From the cell containing the given text, extract its center point as [X, Y] coordinate. 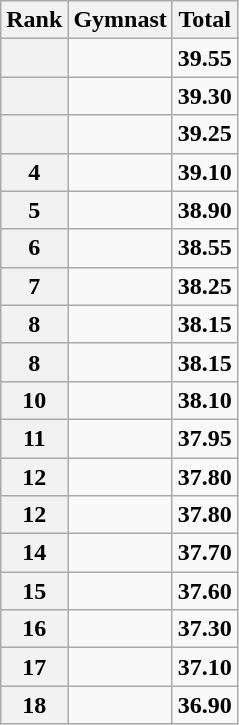
38.90 [204, 210]
38.25 [204, 286]
36.90 [204, 705]
39.30 [204, 96]
37.10 [204, 667]
10 [34, 400]
38.55 [204, 248]
37.30 [204, 629]
39.10 [204, 172]
37.95 [204, 438]
Gymnast [120, 20]
39.55 [204, 58]
6 [34, 248]
5 [34, 210]
39.25 [204, 134]
15 [34, 591]
38.10 [204, 400]
16 [34, 629]
Total [204, 20]
37.60 [204, 591]
18 [34, 705]
11 [34, 438]
Rank [34, 20]
7 [34, 286]
14 [34, 553]
17 [34, 667]
37.70 [204, 553]
4 [34, 172]
